For the text-containing cell, return its midpoint in [X, Y] coordinate format. 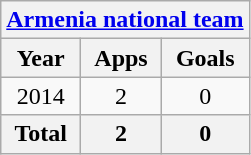
Armenia national team [125, 20]
Total [41, 134]
Year [41, 58]
Apps [122, 58]
Goals [205, 58]
2014 [41, 96]
